Identify which cell holds the provided text, then report its (X, Y) central coordinate. 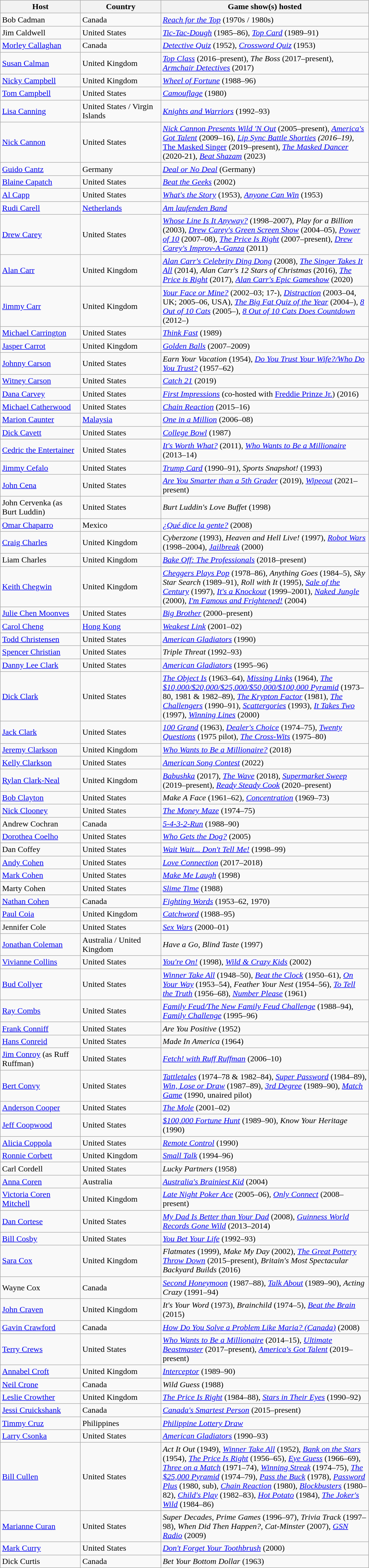
Don't Forget Your Toothbrush (2000) (265, 1548)
The Money Maze (1974–75) (265, 811)
Golden Balls (2007–2009) (265, 346)
Alicia Coppola (40, 1143)
¿Qué dice la gente? (2008) (265, 525)
Wheel of Fortune (1988–96) (265, 81)
100 Grand (1963), Dealer's Choice (1974–75), Twenty Questions (1975 pilot), The Cross-Wits (1975–80) (265, 732)
Who Wants to Be a Millionaire (2014–15), Ultimate Beastmaster (2017–present), America's Got Talent (2019–present) (265, 1349)
Country (121, 7)
Make Me Laugh (1998) (265, 875)
Jeremy Clarkson (40, 750)
Paul Coia (40, 914)
Tom Campbell (40, 93)
Bill Cosby (40, 1239)
Johnny Carson (40, 364)
Catchword (1988–95) (265, 914)
Jim Conroy (as Ruff Ruffman) (40, 1059)
Small Talk (1994–96) (265, 1156)
Anderson Cooper (40, 1108)
Jimmy Cefalo (40, 468)
Big Brother (2000–present) (265, 613)
Guido Cantz (40, 169)
Rudi Carell (40, 208)
Australia (121, 1182)
Neil Crone (40, 1384)
Andrew Cochran (40, 823)
Dana Carvey (40, 394)
It's Worth What? (2011), Who Wants to Be a Millionaire (2013–14) (265, 450)
United States / Virgin Islands (121, 111)
Larry Csonka (40, 1436)
Wait Wait... Don't Tell Me! (1998–99) (265, 850)
What's the Story (1953), Anyone Can Win (1953) (265, 195)
American Gladiators (1995–96) (265, 665)
Germany (121, 169)
Timmy Cruz (40, 1423)
Victoria Coren Mitchell (40, 1199)
Wild Guess (1988) (265, 1384)
Who Wants to Be a Millionaire? (2018) (265, 750)
Philippine Lottery Draw (265, 1423)
Top Class (2016–present), The Boss (2017–present), Armchair Detectives (2017) (265, 63)
Nicky Campbell (40, 81)
Australia's Brainiest Kid (2004) (265, 1182)
Triple Threat (1992–93) (265, 652)
Jimmy Carr (40, 307)
Omar Chaparro (40, 525)
Knights and Warriors (1992–93) (265, 111)
Bill Cullen (40, 1477)
Danny Lee Clark (40, 665)
Spencer Christian (40, 652)
Lisa Canning (40, 111)
Witney Carson (40, 381)
Detective Quiz (1952), Crossword Quiz (1953) (265, 46)
Marion Caunter (40, 420)
Camouflage (1980) (265, 93)
Interceptor (1989–90) (265, 1371)
Mark Curry (40, 1548)
Jeff Coopwood (40, 1126)
Slime Time (1988) (265, 888)
Netherlands (121, 208)
Dick Clark (40, 696)
Make A Face (1961–62), Concentration (1969–73) (265, 798)
Lucky Partners (1958) (265, 1169)
Trump Card (1990–91), Sports Snapshot! (1993) (265, 468)
One in a Million (2006–08) (265, 420)
Dick Curtis (40, 1561)
Babushka (2017), The Wave (2018), Supermarket Sweep (2019–present), Ready Steady Cook (2020–present) (265, 780)
Second Honeymoon (1987–88), Talk About (1989–90), Acting Crazy (1991–94) (265, 1287)
Carl Cordell (40, 1169)
Michael Carrington (40, 333)
The Mole (2001–02) (265, 1108)
Bert Convy (40, 1085)
My Dad Is Better than Your Dad (2008), Guinness World Records Gone Wild (2013–2014) (265, 1221)
Are You Positive (1952) (265, 1028)
Mark Cohen (40, 875)
Host (40, 7)
Andy Cohen (40, 863)
Catch 21 (2019) (265, 381)
Flatmates (1999), Make My Day (2002), The Great Pottery Throw Down (2015–present), Britain's Most Spectacular Backyard Builds (2016) (265, 1261)
Cyberzone (1993), Heaven and Hell Live! (1997), Robot Wars (1998–2004), Jailbreak (2000) (265, 542)
Anna Coren (40, 1182)
Alan Carr (40, 271)
It's Your Word (1973), Brainchild (1974–5), Beat the Brain (2015) (265, 1310)
Jennifer Cole (40, 927)
Morley Callaghan (40, 46)
Weakest Link (2001–02) (265, 626)
Cedric the Entertainer (40, 450)
Dick Cavett (40, 433)
Nick Cannon (40, 142)
Fetch! with Ruff Ruffman (2006–10) (265, 1059)
How Do You Solve a Problem Like Maria? (Canada) (2008) (265, 1327)
Late Night Poker Ace (2005–06), Only Connect (2008–present) (265, 1199)
Made In America (1964) (265, 1041)
Are You Smarter than a 5th Grader (2019), Wipeout (2021–present) (265, 485)
The Price Is Right (1984–88), Stars in Their Eyes (1990–92) (265, 1397)
American Gladiators (1990) (265, 639)
Susan Calman (40, 63)
Bob Clayton (40, 798)
Todd Christensen (40, 639)
Dan Cortese (40, 1221)
Jasper Carrot (40, 346)
Ray Combs (40, 1011)
John Cena (40, 485)
Australia / United Kingdom (121, 945)
Deal or No Deal (Germany) (265, 169)
Remote Control (1990) (265, 1143)
Leslie Crowther (40, 1397)
Sara Cox (40, 1261)
Craig Charles (40, 542)
Julie Chen Moonves (40, 613)
College Bowl (1987) (265, 433)
Game show(s) hosted (265, 7)
Jessi Cruickshank (40, 1410)
Vivianne Collins (40, 962)
Frank Conniff (40, 1028)
Philippines (121, 1423)
Ronnie Corbett (40, 1156)
Jack Clark (40, 732)
Hong Kong (121, 626)
Terry Crews (40, 1349)
Am laufenden Band (265, 208)
American Song Contest (2022) (265, 763)
Hans Conreid (40, 1041)
Carol Cheng (40, 626)
Canada's Smartest Person (2015–present) (265, 1410)
Marty Cohen (40, 888)
Marianne Curan (40, 1526)
Mexico (121, 525)
Annabel Croft (40, 1371)
Love Connection (2017–2018) (265, 863)
First Impressions (co-hosted with Freddie Prinze Jr.) (2016) (265, 394)
Fighting Words (1953–62, 1970) (265, 901)
Tic-Tac-Dough (1985–86), Top Card (1989–91) (265, 33)
Rylan Clark-Neal (40, 780)
Bob Cadman (40, 20)
You Bet Your Life (1992–93) (265, 1239)
You're On! (1998), Wild & Crazy Kids (2002) (265, 962)
Jim Caldwell (40, 33)
Sex Wars (2000–01) (265, 927)
Bet Your Bottom Dollar (1963) (265, 1561)
Dorothea Coelho (40, 837)
Kelly Clarkson (40, 763)
Keith Chegwin (40, 587)
Jonathan Coleman (40, 945)
Bake Off: The Professionals (2018–present) (265, 560)
Family Feud/The New Family Feud Challenge (1988–94), Family Challenge (1995–96) (265, 1011)
Who Gets the Dog? (2005) (265, 837)
5-4-3-2-Run (1988–90) (265, 823)
Al Capp (40, 195)
Nathan Cohen (40, 901)
Drew Carey (40, 234)
Super Decades, Prime Games (1996–97), Trivia Track (1997–98), When Did Then Happen?, Cat-Minster (2007), GSN Radio (2009) (265, 1526)
American Gladiators (1990–93) (265, 1436)
Nick Clooney (40, 811)
Bud Collyer (40, 984)
Have a Go, Blind Taste (1997) (265, 945)
Wayne Cox (40, 1287)
John Craven (40, 1310)
Reach for the Top (1970s / 1980s) (265, 20)
Malaysia (121, 420)
Dan Coffey (40, 850)
Gavin Crawford (40, 1327)
Think Fast (1989) (265, 333)
Earn Your Vacation (1954), Do You Trust Your Wife?/Who Do You Trust? (1957–62) (265, 364)
John Cervenka (as Burt Luddin) (40, 507)
Tattletales (1974–78 & 1982–84), Super Password (1984–89), Win, Lose or Draw (1987–89), 3rd Degree (1989–90), Match Game (1990, unaired pilot) (265, 1085)
Michael Catherwood (40, 407)
Liam Charles (40, 560)
Blaine Capatch (40, 182)
$100,000 Fortune Hunt (1989–90), Know Your Heritage (1990) (265, 1126)
Burt Luddin's Love Buffet (1998) (265, 507)
Beat the Geeks (2002) (265, 182)
Chain Reaction (2015–16) (265, 407)
